Return the [X, Y] coordinate for the center point of the cell that contains the specified text.  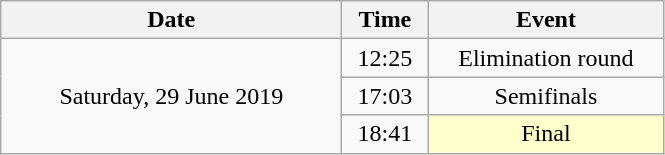
Final [546, 134]
12:25 [385, 58]
18:41 [385, 134]
Event [546, 20]
17:03 [385, 96]
Date [172, 20]
Semifinals [546, 96]
Saturday, 29 June 2019 [172, 96]
Elimination round [546, 58]
Time [385, 20]
